Return the [X, Y] coordinate for the center point of the cell that contains the specified text.  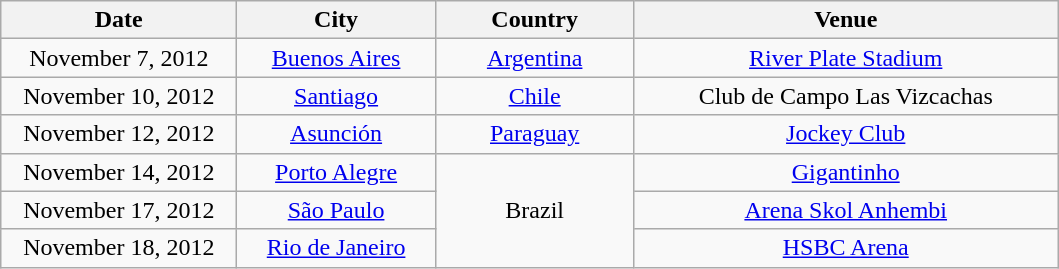
HSBC Arena [846, 248]
Country [534, 20]
São Paulo [336, 210]
Venue [846, 20]
Club de Campo Las Vizcachas [846, 96]
Buenos Aires [336, 58]
Asunción [336, 134]
Gigantinho [846, 172]
Jockey Club [846, 134]
November 12, 2012 [119, 134]
November 17, 2012 [119, 210]
Rio de Janeiro [336, 248]
Paraguay [534, 134]
Porto Alegre [336, 172]
Chile [534, 96]
Arena Skol Anhembi [846, 210]
November 7, 2012 [119, 58]
November 14, 2012 [119, 172]
Argentina [534, 58]
November 10, 2012 [119, 96]
November 18, 2012 [119, 248]
Brazil [534, 210]
River Plate Stadium [846, 58]
Santiago [336, 96]
City [336, 20]
Date [119, 20]
